Search for the cell housing the specified text and yield its (x, y) center coordinate. 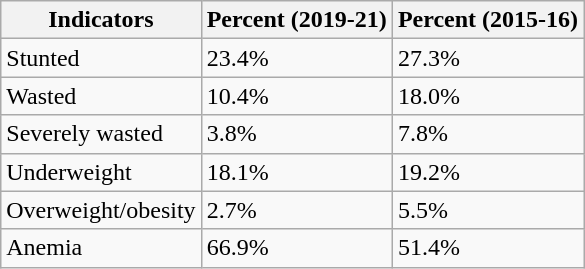
Percent (2015-16) (488, 20)
18.1% (296, 172)
Underweight (101, 172)
51.4% (488, 248)
7.8% (488, 134)
10.4% (296, 96)
Overweight/obesity (101, 210)
19.2% (488, 172)
5.5% (488, 210)
3.8% (296, 134)
Percent (2019-21) (296, 20)
Anemia (101, 248)
Indicators (101, 20)
23.4% (296, 58)
66.9% (296, 248)
2.7% (296, 210)
18.0% (488, 96)
Severely wasted (101, 134)
Wasted (101, 96)
Stunted (101, 58)
27.3% (488, 58)
